Capture the cell that displays the provided text and extract its [x, y] central coordinate. 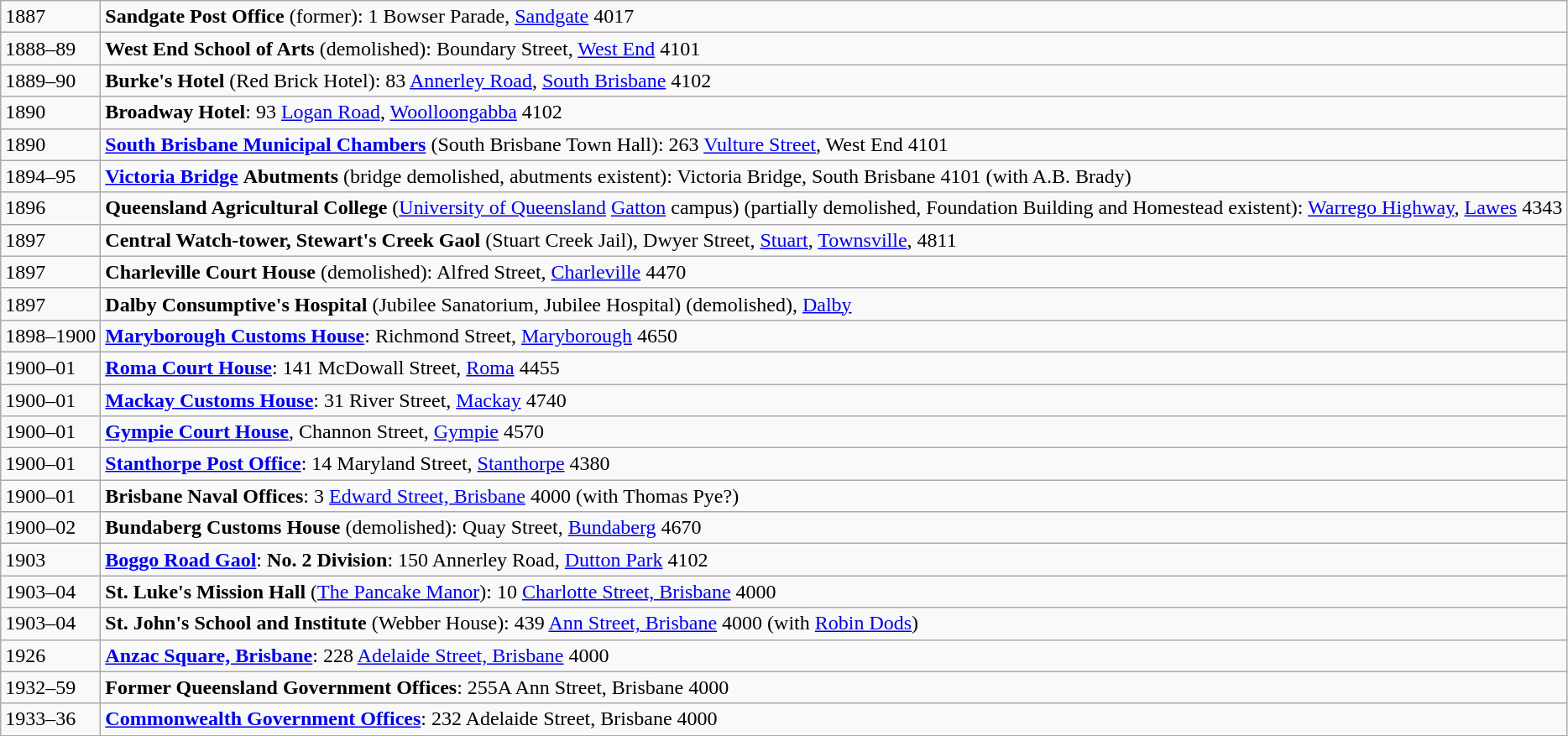
Victoria Bridge Abutments (bridge demolished, abutments existent): Victoria Bridge, South Brisbane 4101 (with A.B. Brady) [834, 176]
Boggo Road Gaol: No. 2 Division: 150 Annerley Road, Dutton Park 4102 [834, 560]
1887 [50, 17]
Commonwealth Government Offices: 232 Adelaide Street, Brisbane 4000 [834, 719]
1900–02 [50, 528]
1888–89 [50, 49]
1898–1900 [50, 336]
1926 [50, 655]
Burke's Hotel (Red Brick Hotel): 83 Annerley Road, South Brisbane 4102 [834, 81]
St. Luke's Mission Hall (The Pancake Manor): 10 Charlotte Street, Brisbane 4000 [834, 592]
1896 [50, 208]
Broadway Hotel: 93 Logan Road, Woolloongabba 4102 [834, 112]
Bundaberg Customs House (demolished): Quay Street, Bundaberg 4670 [834, 528]
Former Queensland Government Offices: 255A Ann Street, Brisbane 4000 [834, 687]
1903 [50, 560]
West End School of Arts (demolished): Boundary Street, West End 4101 [834, 49]
Gympie Court House, Channon Street, Gympie 4570 [834, 432]
Dalby Consumptive's Hospital (Jubilee Sanatorium, Jubilee Hospital) (demolished), Dalby [834, 304]
Mackay Customs House: 31 River Street, Mackay 4740 [834, 400]
Maryborough Customs House: Richmond Street, Maryborough 4650 [834, 336]
1932–59 [50, 687]
1894–95 [50, 176]
South Brisbane Municipal Chambers (South Brisbane Town Hall): 263 Vulture Street, West End 4101 [834, 144]
Roma Court House: 141 McDowall Street, Roma 4455 [834, 368]
1933–36 [50, 719]
Central Watch-tower, Stewart's Creek Gaol (Stuart Creek Jail), Dwyer Street, Stuart, Townsville, 4811 [834, 240]
Charleville Court House (demolished): Alfred Street, Charleville 4470 [834, 272]
Brisbane Naval Offices: 3 Edward Street, Brisbane 4000 (with Thomas Pye?) [834, 496]
Sandgate Post Office (former): 1 Bowser Parade, Sandgate 4017 [834, 17]
Stanthorpe Post Office: 14 Maryland Street, Stanthorpe 4380 [834, 464]
Anzac Square, Brisbane: 228 Adelaide Street, Brisbane 4000 [834, 655]
St. John's School and Institute (Webber House): 439 Ann Street, Brisbane 4000 (with Robin Dods) [834, 624]
1889–90 [50, 81]
